Determine the [X, Y] coordinate at the center of the cell enclosing the given text.  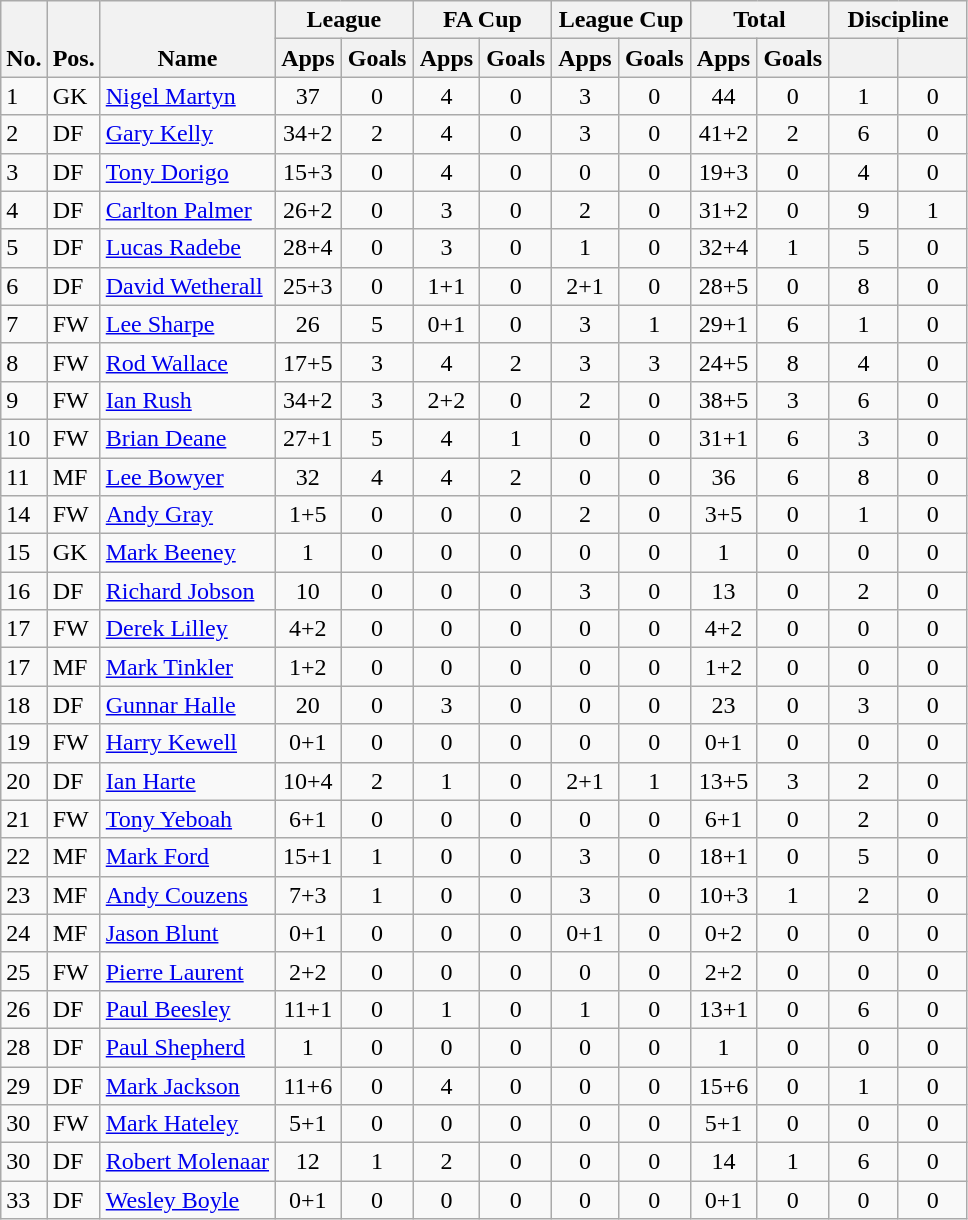
Paul Shepherd [187, 1047]
7+3 [308, 895]
13 [724, 591]
Brian Deane [187, 438]
38+5 [724, 400]
FA Cup [482, 20]
44 [724, 96]
Richard Jobson [187, 591]
Carlton Palmer [187, 210]
Derek Lilley [187, 629]
12 [308, 1162]
10+3 [724, 895]
15+3 [308, 172]
Lee Bowyer [187, 477]
1+1 [446, 286]
Nigel Martyn [187, 96]
33 [24, 1200]
11+1 [308, 1009]
17+5 [308, 362]
Andy Gray [187, 515]
26+2 [308, 210]
1+5 [308, 515]
Name [187, 39]
27+1 [308, 438]
31+1 [724, 438]
32 [308, 477]
Ian Rush [187, 400]
11 [24, 477]
25+3 [308, 286]
41+2 [724, 134]
Pierre Laurent [187, 971]
Gary Kelly [187, 134]
28+4 [308, 248]
36 [724, 477]
Lee Sharpe [187, 324]
Ian Harte [187, 781]
Tony Yeboah [187, 819]
Robert Molenaar [187, 1162]
Discipline [898, 20]
Rod Wallace [187, 362]
Mark Jackson [187, 1085]
Jason Blunt [187, 933]
19 [24, 743]
29+1 [724, 324]
Mark Ford [187, 857]
Gunnar Halle [187, 705]
37 [308, 96]
Tony Dorigo [187, 172]
24+5 [724, 362]
No. [24, 39]
15 [24, 553]
7 [24, 324]
Harry Kewell [187, 743]
Paul Beesley [187, 1009]
Lucas Radebe [187, 248]
Mark Hateley [187, 1124]
21 [24, 819]
15+1 [308, 857]
22 [24, 857]
31+2 [724, 210]
Wesley Boyle [187, 1200]
League Cup [622, 20]
Total [760, 20]
24 [24, 933]
13+5 [724, 781]
28+5 [724, 286]
Andy Couzens [187, 895]
32+4 [724, 248]
18+1 [724, 857]
16 [24, 591]
Mark Tinkler [187, 667]
15+6 [724, 1085]
Pos. [74, 39]
13+1 [724, 1009]
19+3 [724, 172]
League [344, 20]
25 [24, 971]
David Wetherall [187, 286]
11+6 [308, 1085]
10+4 [308, 781]
29 [24, 1085]
28 [24, 1047]
3+5 [724, 515]
0+2 [724, 933]
Mark Beeney [187, 553]
18 [24, 705]
